Capture the cell that displays the provided text and extract its [X, Y] central coordinate. 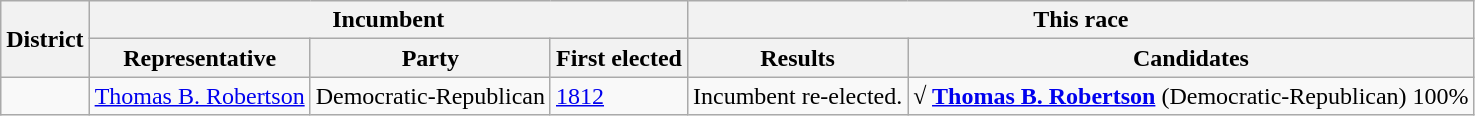
Representative [200, 58]
Incumbent [388, 20]
Incumbent re-elected. [797, 96]
Results [797, 58]
District [45, 39]
1812 [618, 96]
Democratic-Republican [430, 96]
This race [1080, 20]
Party [430, 58]
Thomas B. Robertson [200, 96]
Candidates [1191, 58]
First elected [618, 58]
√ Thomas B. Robertson (Democratic-Republican) 100% [1191, 96]
